Return the (X, Y) coordinate for the center point of the cell that contains the specified text.  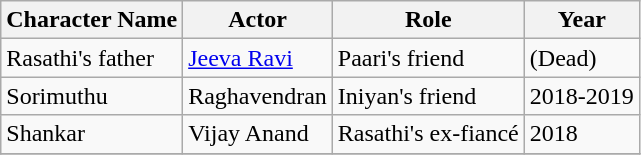
Rasathi's father (92, 58)
Raghavendran (258, 96)
Rasathi's ex-fiancé (428, 134)
2018-2019 (582, 96)
Vijay Anand (258, 134)
Role (428, 20)
Shankar (92, 134)
Jeeva Ravi (258, 58)
Year (582, 20)
Paari's friend (428, 58)
Actor (258, 20)
Sorimuthu (92, 96)
Character Name (92, 20)
2018 (582, 134)
Iniyan's friend (428, 96)
(Dead) (582, 58)
